Find where the given text appears and provide that cell's center as (x, y) coordinate. 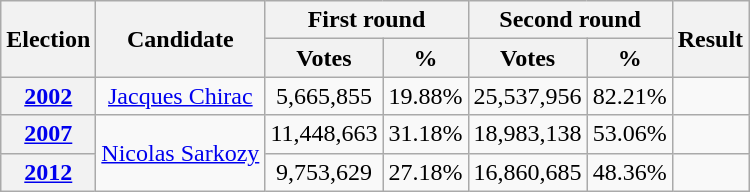
Nicolas Sarkozy (180, 153)
31.18% (426, 134)
53.06% (630, 134)
First round (366, 20)
18,983,138 (528, 134)
Candidate (180, 39)
82.21% (630, 96)
2002 (48, 96)
9,753,629 (324, 172)
Jacques Chirac (180, 96)
5,665,855 (324, 96)
19.88% (426, 96)
Election (48, 39)
2012 (48, 172)
48.36% (630, 172)
27.18% (426, 172)
11,448,663 (324, 134)
Result (710, 39)
Second round (570, 20)
16,860,685 (528, 172)
2007 (48, 134)
25,537,956 (528, 96)
